Capture the cell that displays the provided text and extract its (X, Y) central coordinate. 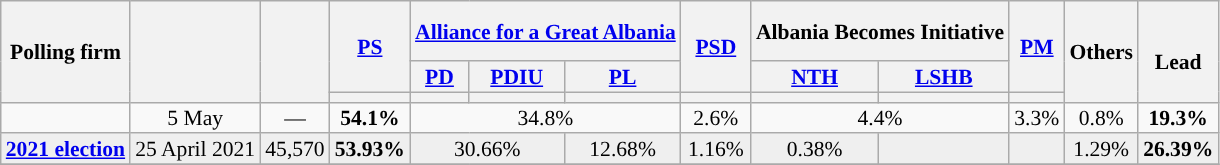
LSHB (944, 76)
PDIU (516, 76)
1.16% (716, 150)
4.4% (880, 118)
45,570 (294, 150)
26.39% (1178, 150)
Lead (1178, 52)
53.93% (370, 150)
Albania Becomes Initiative (880, 31)
0.8% (1101, 118)
30.66% (487, 150)
2021 election (66, 150)
Polling firm (66, 52)
PL (622, 76)
19.3% (1178, 118)
3.3% (1036, 118)
12.68% (622, 150)
PM (1036, 46)
2.6% (716, 118)
PS (370, 46)
Others (1101, 52)
54.1% (370, 118)
PSD (716, 46)
PD (440, 76)
34.8% (546, 118)
NTH (814, 76)
5 May (195, 118)
25 April 2021 (195, 150)
— (294, 118)
1.29% (1101, 150)
Alliance for a Great Albania (546, 31)
0.38% (814, 150)
